Extract the [x, y] coordinate from the center of the cell holding the provided text.  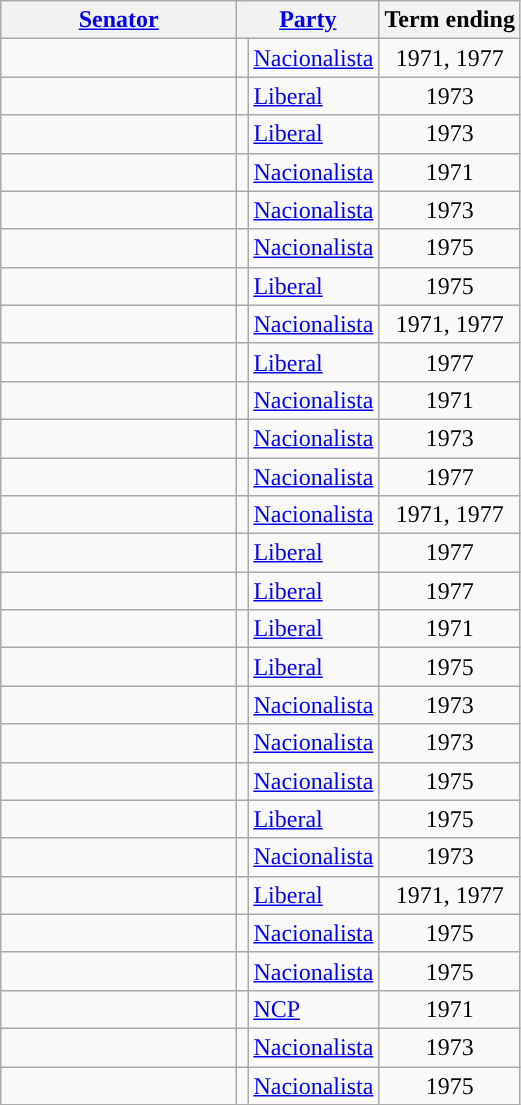
Party [308, 20]
Term ending [450, 20]
NCP [314, 1009]
Senator [119, 20]
